Capture the cell that displays the provided text and extract its (x, y) central coordinate. 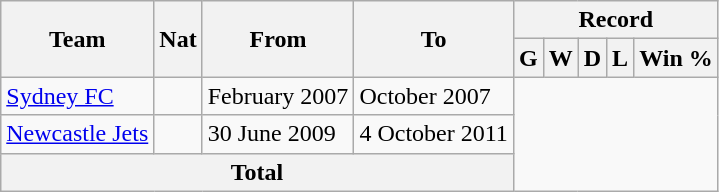
Newcastle Jets (78, 134)
Nat (178, 39)
To (434, 39)
October 2007 (434, 96)
From (278, 39)
30 June 2009 (278, 134)
Win % (676, 58)
February 2007 (278, 96)
Sydney FC (78, 96)
Record (616, 20)
D (592, 58)
Team (78, 39)
G (528, 58)
Total (258, 172)
L (620, 58)
4 October 2011 (434, 134)
W (560, 58)
